Extract the (X, Y) coordinate from the center of the cell holding the provided text.  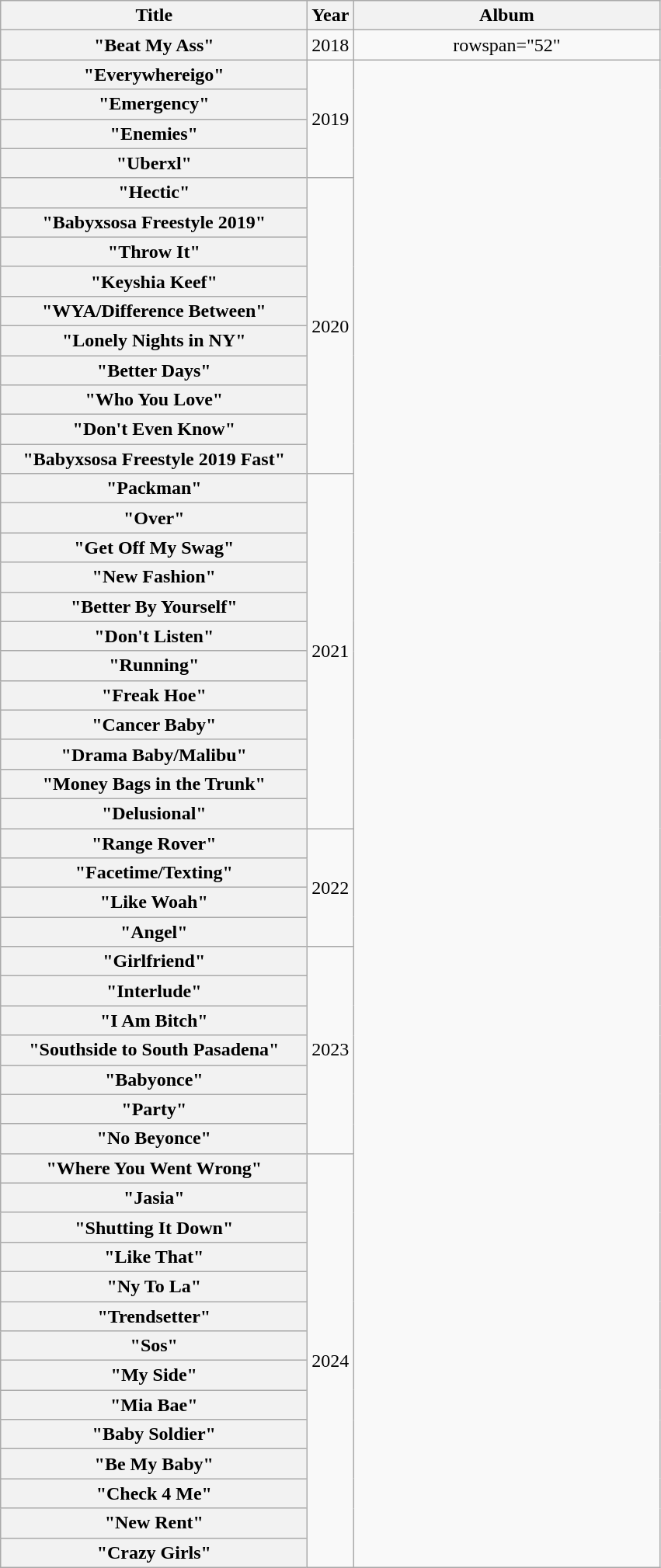
"Enemies" (154, 134)
2020 (331, 326)
"Angel" (154, 932)
"New Rent" (154, 1523)
"Delusional" (154, 813)
"Like Woah" (154, 902)
"Over" (154, 518)
2024 (331, 1361)
"Facetime/Texting" (154, 873)
"WYA/Difference Between" (154, 311)
"Check 4 Me" (154, 1493)
"New Fashion" (154, 577)
"Emergency" (154, 104)
"Freak Hoe" (154, 695)
rowspan="52" (506, 45)
"Cancer Baby" (154, 725)
"Crazy Girls" (154, 1552)
"Babyxsosa Freestyle 2019 Fast" (154, 459)
"Party" (154, 1109)
"Babyxsosa Freestyle 2019" (154, 222)
"Sos" (154, 1346)
"Ny To La" (154, 1286)
"Beat My Ass" (154, 45)
"Like That" (154, 1257)
"Lonely Nights in NY" (154, 340)
"Hectic" (154, 193)
"Don't Even Know" (154, 429)
"Range Rover" (154, 843)
"Mia Bae" (154, 1405)
2021 (331, 651)
"Money Bags in the Trunk" (154, 784)
"Be My Baby" (154, 1464)
"Uberxl" (154, 163)
Title (154, 16)
"Running" (154, 666)
"Jasia" (154, 1198)
2018 (331, 45)
"I Am Bitch" (154, 1020)
"Get Off My Swag" (154, 548)
"Don't Listen" (154, 636)
"Everywhereigo" (154, 75)
"Where You Went Wrong" (154, 1168)
"Girlfriend" (154, 961)
"Who You Love" (154, 400)
"Drama Baby/Malibu" (154, 754)
2019 (331, 119)
"Interlude" (154, 991)
"Babyonce" (154, 1080)
"Southside to South Pasadena" (154, 1050)
Year (331, 16)
"Packman" (154, 488)
"Keyshia Keef" (154, 281)
"Better By Yourself" (154, 607)
"Better Days" (154, 370)
2023 (331, 1050)
"Baby Soldier" (154, 1434)
"Throw It" (154, 252)
"My Side" (154, 1375)
"No Beyonce" (154, 1139)
Album (506, 16)
"Shutting It Down" (154, 1227)
"Trendsetter" (154, 1316)
2022 (331, 887)
